For the text-containing cell, return its midpoint in [x, y] coordinate format. 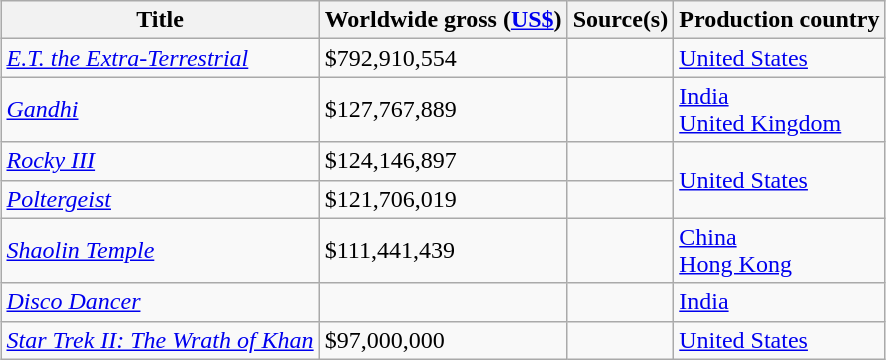
Production country [780, 20]
India United Kingdom [780, 110]
$121,706,019 [443, 199]
Title [160, 20]
India [780, 302]
Rocky III [160, 161]
$111,441,439 [443, 250]
$792,910,554 [443, 58]
Poltergeist [160, 199]
Shaolin Temple [160, 250]
Source(s) [620, 20]
China Hong Kong [780, 250]
Gandhi [160, 110]
E.T. the Extra-Terrestrial [160, 58]
Star Trek II: The Wrath of Khan [160, 340]
$127,767,889 [443, 110]
Disco Dancer [160, 302]
Worldwide gross (US$) [443, 20]
$124,146,897 [443, 161]
$97,000,000 [443, 340]
